Return [X, Y] of the center of cell containing provided text 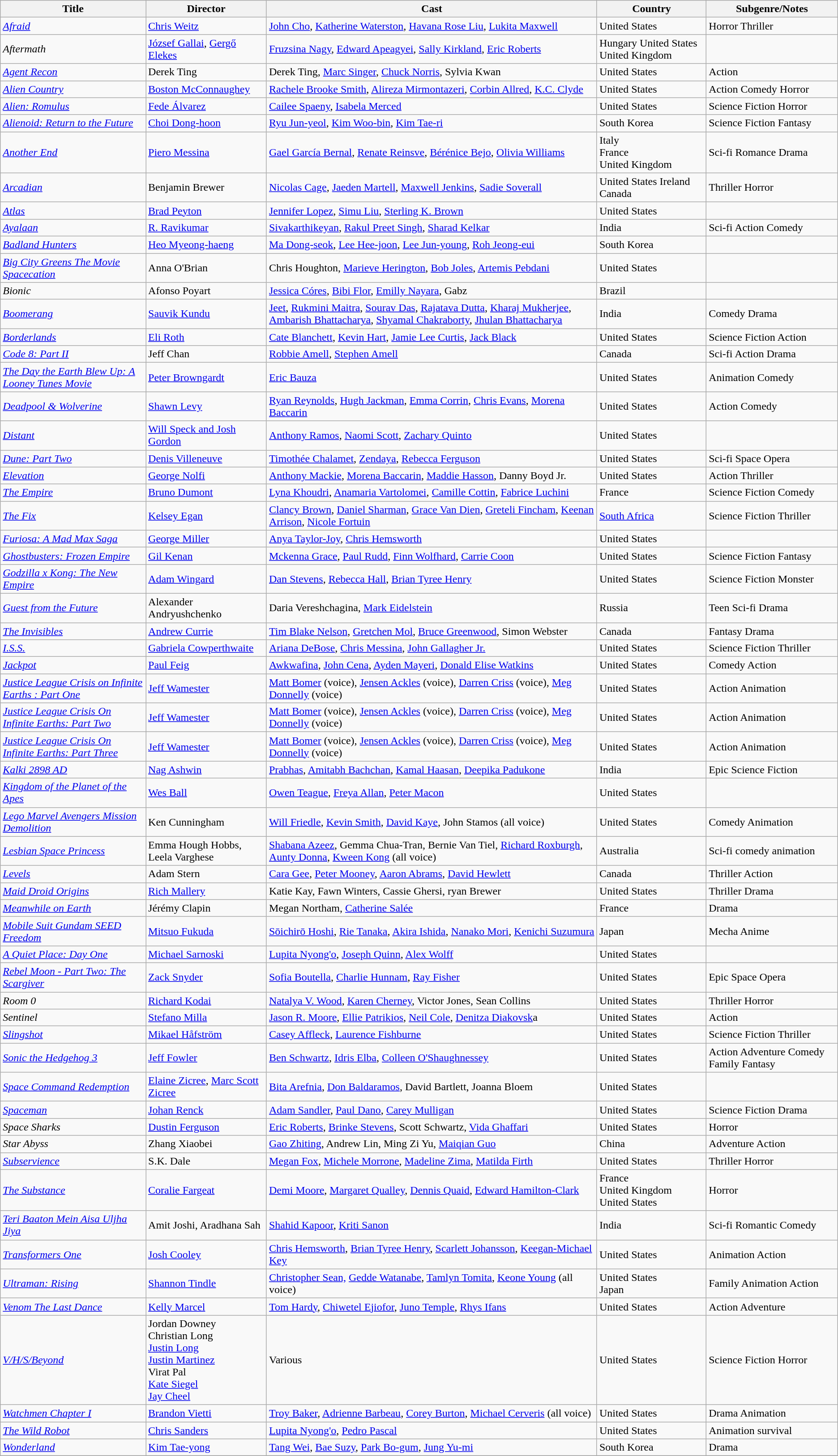
Dustin Ferguson [206, 1127]
Sci-fi Space Opera [772, 458]
Gael García Bernal, Renate Reinsve, Bérénice Bejo, Olivia Williams [432, 152]
Hungary United States United Kingdom [651, 49]
Piero Messina [206, 152]
Epic Space Opera [772, 977]
Sonic the Hedgehog 3 [73, 1058]
Derek Ting, Marc Singer, Chuck Norris, Sylvia Kwan [432, 72]
Ryu Jun-yeol, Kim Woo-bin, Kim Tae-ri [432, 123]
Zhang Xiaobei [206, 1144]
Adam Wingard [206, 578]
József Gallai, Gergő Elekes [206, 49]
Subservience [73, 1161]
Eli Roth [206, 337]
Adventure Action [772, 1144]
Sauvik Kundu [206, 314]
Epic Science Fiction [772, 770]
Benjamin Brewer [206, 187]
Will Friedle, Kevin Smith, David Kaye, John Stamos (all voice) [432, 822]
Timothée Chalamet, Zendaya, Rebecca Ferguson [432, 458]
Tim Blake Nelson, Gretchen Mol, Bruce Greenwood, Simon Webster [432, 631]
Derek Ting [206, 72]
Sci-fi Action Comedy [772, 227]
Wonderland [73, 1447]
Will Speck and Josh Gordon [206, 435]
Brad Peyton [206, 210]
Star Abyss [73, 1144]
George Miller [206, 539]
Cara Gee, Peter Mooney, Aaron Abrams, David Hewlett [432, 874]
Gil Kenan [206, 556]
Rachele Brooke Smith, Alireza Mirmontazeri, Corbin Allred, K.C. Clyde [432, 89]
Dune: Part Two [73, 458]
Comedy Action [772, 665]
Teen Sci-fi Drama [772, 608]
Eric Bauza [432, 377]
Australia [651, 851]
Alien Country [73, 89]
Mobile Suit Gundam SEED Freedom [73, 931]
Director [206, 9]
Elaine Zicree, Marc Scott Zicree [206, 1087]
Family Animation Action [772, 1283]
Adam Stern [206, 874]
Prabhas, Amitabh Bachchan, Kamal Haasan, Deepika Padukone [432, 770]
Heo Myeong-haeng [206, 244]
Jessica Córes, Bibi Flor, Emilly Nayara, Gabz [432, 291]
Lyna Khoudri, Anamaria Vartolomei, Camille Cottin, Fabrice Luchini [432, 492]
Owen Teague, Freya Allan, Peter Macon [432, 792]
Title [73, 9]
Animation survival [772, 1430]
Watchmen Chapter I [73, 1413]
Shabana Azeez, Gemma Chua-Tran, Bernie Van Tiel, Richard Roxburgh, Aunty Donna, Kween Kong (all voice) [432, 851]
Arcadian [73, 187]
Science Fiction Action [772, 337]
Ken Cunningham [206, 822]
Peter Browngardt [206, 377]
Levels [73, 874]
Fede Álvarez [206, 106]
Alien: Romulus [73, 106]
Spaceman [73, 1110]
Demi Moore, Margaret Qualley, Dennis Quaid, Edward Hamilton-Clark [432, 1190]
Nag Ashwin [206, 770]
Eric Roberts, Brinke Stevens, Scott Schwartz, Vida Ghaffari [432, 1127]
Sivakarthikeyan, Rakul Preet Singh, Sharad Kelkar [432, 227]
Michael Sarnoski [206, 954]
Afonso Poyart [206, 291]
R. Ravikumar [206, 227]
Animation Action [772, 1255]
Thriller Drama [772, 891]
Tang Wei, Bae Suzy, Park Bo-gum, Jung Yu-mi [432, 1447]
John Cho, Katherine Waterston, Havana Rose Liu, Lukita Maxwell [432, 26]
Code 8: Part II [73, 354]
Badland Hunters [73, 244]
Transformers One [73, 1255]
Sōichirō Hoshi, Rie Tanaka, Akira Ishida, Nanako Mori, Kenichi Suzumura [432, 931]
Clancy Brown, Daniel Sharman, Grace Van Dien, Greteli Fincham, Keenan Arrison, Nicole Fortuin [432, 516]
Room 0 [73, 1001]
Choi Dong-hoon [206, 123]
Sci-fi comedy animation [772, 851]
Action Adventure Comedy Family Fantasy [772, 1058]
Johan Renck [206, 1110]
Bita Arefnia, Don Baldaramos, David Bartlett, Joanna Bloem [432, 1087]
Amit Joshi, Aradhana Sah [206, 1225]
Distant [73, 435]
V/H/S/Beyond [73, 1360]
The Fix [73, 516]
Rich Mallery [206, 891]
Emma Hough Hobbs, Leela Varghese [206, 851]
Kalki 2898 AD [73, 770]
Daria Vereshchagina, Mark Eidelstein [432, 608]
Action Comedy [772, 407]
Josh Cooley [206, 1255]
Cast [432, 9]
Gabriela Cowperthwaite [206, 648]
ItalyFranceUnited Kingdom [651, 152]
Furiosa: A Mad Max Saga [73, 539]
Mecha Anime [772, 931]
Aftermath [73, 49]
Ultraman: Rising [73, 1283]
Jérémy Clapin [206, 908]
Jordan DowneyChristian LongJustin LongJustin MartinezVirat PalKate SiegelJay Cheel [206, 1360]
Megan Northam, Catherine Salée [432, 908]
Bruno Dumont [206, 492]
Katie Kay, Fawn Winters, Cassie Ghersi, ryan Brewer [432, 891]
Kingdom of the Planet of the Apes [73, 792]
Awkwafina, John Cena, Ayden Mayeri, Donald Elise Watkins [432, 665]
Boomerang [73, 314]
Rebel Moon - Part Two: The Scargiver [73, 977]
S.K. Dale [206, 1161]
Thriller Action [772, 874]
FranceUnited KingdomUnited States [651, 1190]
Subgenre/Notes [772, 9]
Paul Feig [206, 665]
Chris Sanders [206, 1430]
Guest from the Future [73, 608]
Various [432, 1360]
Sci-fi Romantic Comedy [772, 1225]
China [651, 1144]
Ma Dong-seok, Lee Hee-joon, Lee Jun-young, Roh Jeong-eui [432, 244]
Deadpool & Wolverine [73, 407]
Ariana DeBose, Chris Messina, John Gallagher Jr. [432, 648]
Shannon Tindle [206, 1283]
The Empire [73, 492]
Country [651, 9]
Animation Comedy [772, 377]
Anya Taylor-Joy, Chris Hemsworth [432, 539]
Christopher Sean, Gedde Watanabe, Tamlyn Tomita, Keone Young (all voice) [432, 1283]
The Day the Earth Blew Up: A Looney Tunes Movie [73, 377]
Another End [73, 152]
Sci-fi Romance Drama [772, 152]
Science Fiction Monster [772, 578]
Drama Animation [772, 1413]
Japan [651, 931]
Lupita Nyong'o, Pedro Pascal [432, 1430]
Zack Snyder [206, 977]
Wes Ball [206, 792]
Mitsuo Fukuda [206, 931]
Atlas [73, 210]
Megan Fox, Michele Morrone, Madeline Zima, Matilda Firth [432, 1161]
Adam Sandler, Paul Dano, Carey Mulligan [432, 1110]
Justice League Crisis On Infinite Earths: Part Two [73, 717]
Slingshot [73, 1035]
Anthony Ramos, Naomi Scott, Zachary Quinto [432, 435]
Maid Droid Origins [73, 891]
Kim Tae-yong [206, 1447]
Teri Baaton Mein Aisa Uljha Jiya [73, 1225]
United StatesJapan [651, 1283]
Cailee Spaeny, Isabela Merced [432, 106]
Space Command Redemption [73, 1087]
The Invisibles [73, 631]
Brandon Vietti [206, 1413]
Lupita Nyong'o, Joseph Quinn, Alex Wolff [432, 954]
Lesbian Space Princess [73, 851]
Action Comedy Horror [772, 89]
Ghostbusters: Frozen Empire [73, 556]
Jackpot [73, 665]
Action Adventure [772, 1306]
Gao Zhiting, Andrew Lin, Ming Zi Yu, Maiqian Guo [432, 1144]
Troy Baker, Adrienne Barbeau, Corey Burton, Michael Cerveris (all voice) [432, 1413]
Russia [651, 608]
Coralie Fargeat [206, 1190]
Godzilla x Kong: The New Empire [73, 578]
United States Ireland Canada [651, 187]
Anthony Mackie, Morena Baccarin, Maddie Hasson, Danny Boyd Jr. [432, 475]
Natalya V. Wood, Karen Cherney, Victor Jones, Sean Collins [432, 1001]
Jeff Fowler [206, 1058]
Jennifer Lopez, Simu Liu, Sterling K. Brown [432, 210]
Comedy Animation [772, 822]
Shawn Levy [206, 407]
Justice League Crisis on Infinite Earths : Part One [73, 689]
A Quiet Place: Day One [73, 954]
Jason R. Moore, Ellie Patrikios, Neil Cole, Denitza Diakovska [432, 1018]
Anna O'Brian [206, 268]
Elevation [73, 475]
Lego Marvel Avengers Mission Demolition [73, 822]
Jeet, Rukmini Maitra, Sourav Das, Rajatava Dutta, Kharaj Mukherjee, Ambarish Bhattacharya, Shyamal Chakraborty, Jhulan Bhattacharya [432, 314]
Chris Weitz [206, 26]
The Substance [73, 1190]
Shahid Kapoor, Kriti Sanon [432, 1225]
Richard Kodai [206, 1001]
Sofia Boutella, Charlie Hunnam, Ray Fisher [432, 977]
Ben Schwartz, Idris Elba, Colleen O'Shaughnessey [432, 1058]
Robbie Amell, Stephen Amell [432, 354]
Andrew Currie [206, 631]
Mckenna Grace, Paul Rudd, Finn Wolfhard, Carrie Coon [432, 556]
Meanwhile on Earth [73, 908]
South Africa [651, 516]
Boston McConnaughey [206, 89]
Space Sharks [73, 1127]
Ayalaan [73, 227]
Chris Houghton, Marieve Herington, Bob Joles, Artemis Pebdani [432, 268]
Alienoid: Return to the Future [73, 123]
Comedy Drama [772, 314]
Horror Thriller [772, 26]
Sentinel [73, 1018]
Agent Recon [73, 72]
Chris Hemsworth, Brian Tyree Henry, Scarlett Johansson, Keegan-Michael Key [432, 1255]
Fruzsina Nagy, Edward Apeagyei, Sally Kirkland, Eric Roberts [432, 49]
Mikael Håfström [206, 1035]
Justice League Crisis On Infinite Earths: Part Three [73, 747]
Dan Stevens, Rebecca Hall, Brian Tyree Henry [432, 578]
Afraid [73, 26]
Action Thriller [772, 475]
Denis Villeneuve [206, 458]
Ryan Reynolds, Hugh Jackman, Emma Corrin, Chris Evans, Morena Baccarin [432, 407]
Science Fiction Drama [772, 1110]
Nicolas Cage, Jaeden Martell, Maxwell Jenkins, Sadie Soverall [432, 187]
The Wild Robot [73, 1430]
Casey Affleck, Laurence Fishburne [432, 1035]
Sci-fi Action Drama [772, 354]
Venom The Last Dance [73, 1306]
Big City Greens The Movie Spacecation [73, 268]
Cate Blanchett, Kevin Hart, Jamie Lee Curtis, Jack Black [432, 337]
Kelly Marcel [206, 1306]
Bionic [73, 291]
Brazil [651, 291]
I.S.S. [73, 648]
Kelsey Egan [206, 516]
Jeff Chan [206, 354]
Science Fiction Comedy [772, 492]
Alexander Andryushchenko [206, 608]
Tom Hardy, Chiwetel Ejiofor, Juno Temple, Rhys Ifans [432, 1306]
George Nolfi [206, 475]
Fantasy Drama [772, 631]
Borderlands [73, 337]
Stefano Milla [206, 1018]
